Identify which cell holds the provided text, then report its (x, y) central coordinate. 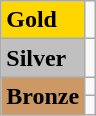
Silver (43, 58)
Bronze (43, 96)
Gold (43, 20)
